Return the [X, Y] coordinate for the center point of the cell that contains the specified text.  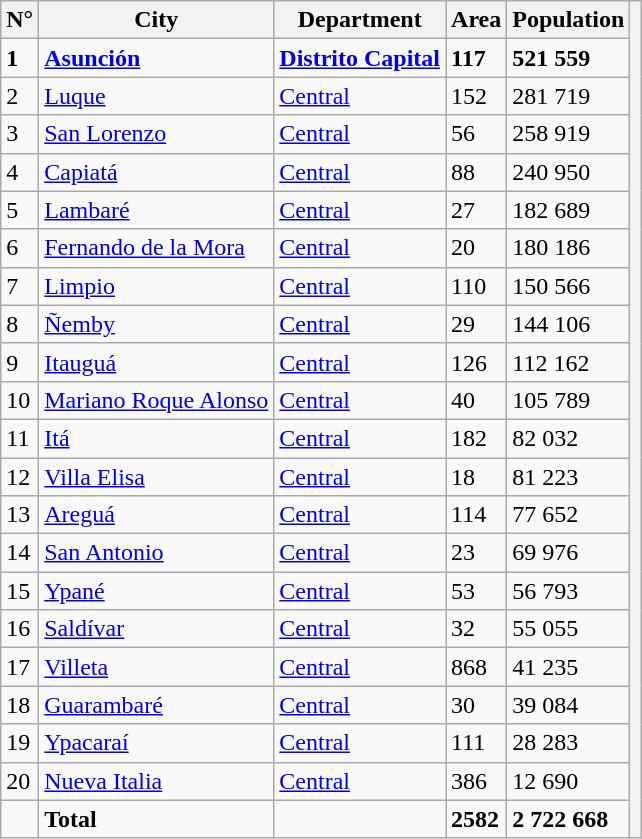
8 [20, 324]
117 [476, 58]
30 [476, 705]
Luque [156, 96]
12 [20, 477]
28 283 [568, 743]
Mariano Roque Alonso [156, 400]
Guarambaré [156, 705]
14 [20, 553]
19 [20, 743]
77 652 [568, 515]
2582 [476, 819]
386 [476, 781]
81 223 [568, 477]
16 [20, 629]
Villa Elisa [156, 477]
Ypané [156, 591]
868 [476, 667]
Itá [156, 438]
Total [156, 819]
9 [20, 362]
114 [476, 515]
39 084 [568, 705]
82 032 [568, 438]
126 [476, 362]
112 162 [568, 362]
152 [476, 96]
29 [476, 324]
105 789 [568, 400]
Ñemby [156, 324]
41 235 [568, 667]
150 566 [568, 286]
3 [20, 134]
182 689 [568, 210]
12 690 [568, 781]
Lambaré [156, 210]
69 976 [568, 553]
55 055 [568, 629]
Itauguá [156, 362]
Department [360, 20]
13 [20, 515]
2 722 668 [568, 819]
40 [476, 400]
180 186 [568, 248]
521 559 [568, 58]
Nueva Italia [156, 781]
10 [20, 400]
111 [476, 743]
Area [476, 20]
56 793 [568, 591]
53 [476, 591]
Areguá [156, 515]
23 [476, 553]
144 106 [568, 324]
Asunción [156, 58]
Fernando de la Mora [156, 248]
Population [568, 20]
Villeta [156, 667]
San Lorenzo [156, 134]
56 [476, 134]
182 [476, 438]
2 [20, 96]
5 [20, 210]
240 950 [568, 172]
Saldívar [156, 629]
281 719 [568, 96]
15 [20, 591]
N° [20, 20]
Ypacaraí [156, 743]
32 [476, 629]
7 [20, 286]
110 [476, 286]
City [156, 20]
Capiatá [156, 172]
4 [20, 172]
17 [20, 667]
27 [476, 210]
Limpio [156, 286]
1 [20, 58]
11 [20, 438]
San Antonio [156, 553]
Distrito Capital [360, 58]
88 [476, 172]
6 [20, 248]
258 919 [568, 134]
